Extract the (X, Y) coordinate from the center of the cell holding the provided text.  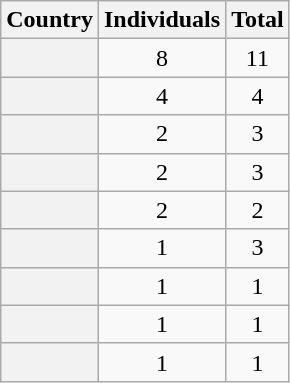
11 (258, 58)
Individuals (162, 20)
Country (50, 20)
Total (258, 20)
8 (162, 58)
